Extract the (x, y) coordinate from the center of the cell holding the provided text.  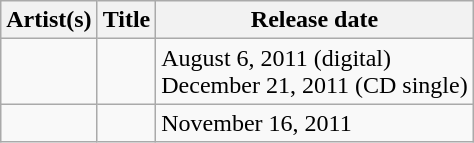
Title (126, 20)
Release date (314, 20)
November 16, 2011 (314, 123)
August 6, 2011 (digital)December 21, 2011 (CD single) (314, 72)
Artist(s) (49, 20)
